For the text-containing cell, return its midpoint in [x, y] coordinate format. 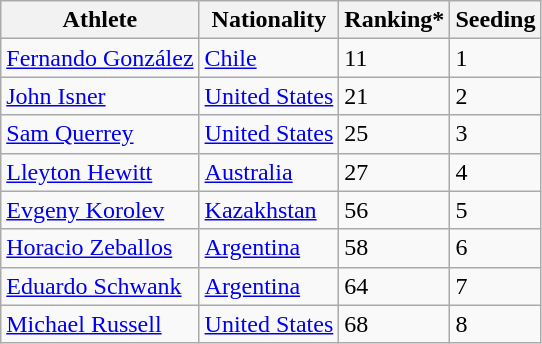
Nationality [269, 20]
John Isner [100, 96]
Evgeny Korolev [100, 210]
7 [496, 286]
8 [496, 324]
4 [496, 172]
Ranking* [394, 20]
Seeding [496, 20]
58 [394, 248]
5 [496, 210]
56 [394, 210]
64 [394, 286]
Australia [269, 172]
Athlete [100, 20]
Kazakhstan [269, 210]
21 [394, 96]
Horacio Zeballos [100, 248]
Fernando González [100, 58]
3 [496, 134]
6 [496, 248]
1 [496, 58]
Eduardo Schwank [100, 286]
11 [394, 58]
27 [394, 172]
Sam Querrey [100, 134]
Michael Russell [100, 324]
2 [496, 96]
Lleyton Hewitt [100, 172]
Chile [269, 58]
68 [394, 324]
25 [394, 134]
